Provide the (X, Y) coordinate of the cell's center where the given text is located.  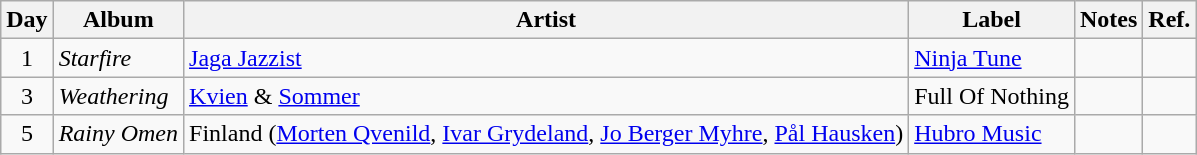
Finland (Morten Qvenild, Ivar Grydeland, Jo Berger Myhre, Pål Hausken) (546, 134)
5 (27, 134)
Jaga Jazzist (546, 58)
Album (118, 20)
Hubro Music (992, 134)
Artist (546, 20)
Full Of Nothing (992, 96)
Notes (1108, 20)
3 (27, 96)
Starfire (118, 58)
Weathering (118, 96)
Ninja Tune (992, 58)
Ref. (1170, 20)
1 (27, 58)
Rainy Omen (118, 134)
Kvien & Sommer (546, 96)
Day (27, 20)
Label (992, 20)
